Identify which cell holds the provided text, then report its (x, y) central coordinate. 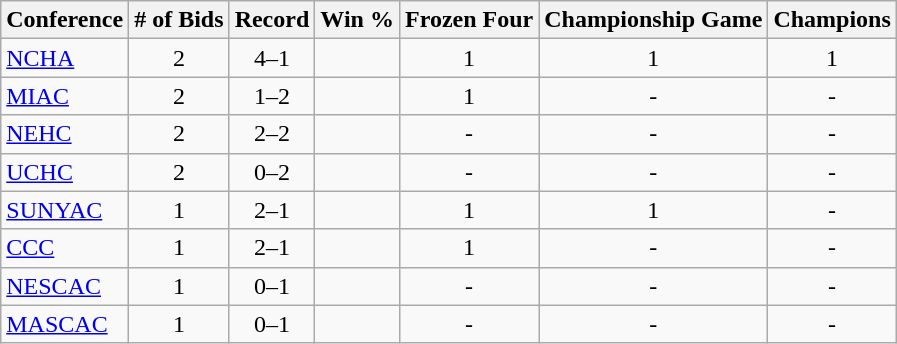
0–2 (272, 172)
Championship Game (654, 20)
SUNYAC (65, 210)
4–1 (272, 58)
NCHA (65, 58)
Win % (358, 20)
UCHC (65, 172)
Record (272, 20)
MASCAC (65, 324)
CCC (65, 248)
Conference (65, 20)
Champions (832, 20)
MIAC (65, 96)
Frozen Four (468, 20)
1–2 (272, 96)
# of Bids (179, 20)
NESCAC (65, 286)
2–2 (272, 134)
NEHC (65, 134)
